Identify which cell holds the provided text, then report its (x, y) central coordinate. 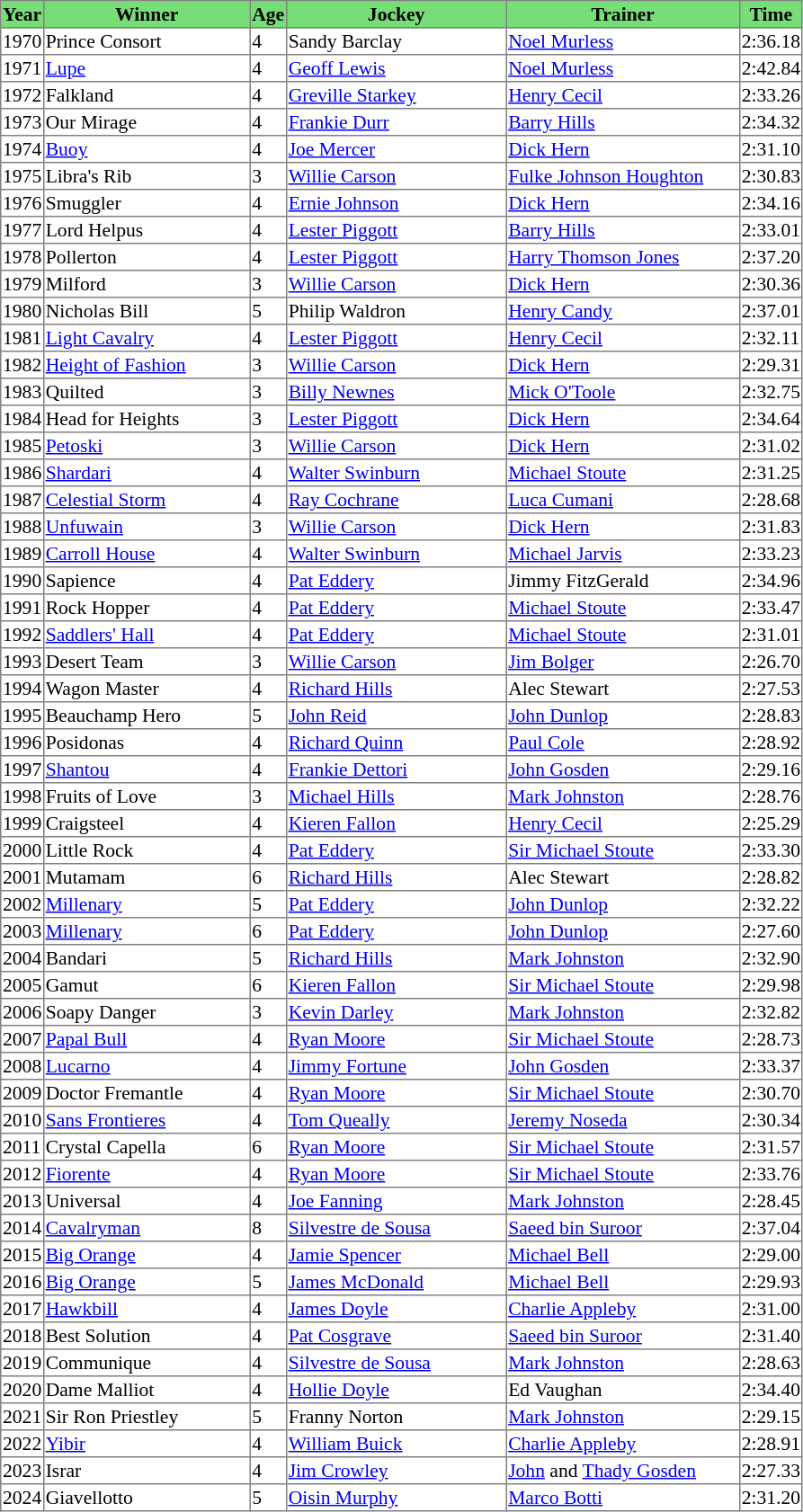
Wagon Master (147, 689)
2:34.64 (771, 419)
1974 (22, 149)
2:31.25 (771, 473)
2:32.75 (771, 392)
2:28.63 (771, 1363)
Age (268, 14)
2:42.84 (771, 68)
2:30.83 (771, 176)
1977 (22, 230)
1979 (22, 284)
1989 (22, 554)
2:32.90 (771, 958)
Jimmy Fortune (396, 1066)
2:27.53 (771, 689)
2012 (22, 1174)
Jimmy FitzGerald (623, 581)
1999 (22, 823)
2:34.16 (771, 203)
2008 (22, 1066)
1971 (22, 68)
Michael Jarvis (623, 554)
2:33.37 (771, 1066)
8 (268, 1228)
Communique (147, 1363)
Joe Mercer (396, 149)
2:33.26 (771, 95)
2021 (22, 1417)
Saddlers' Hall (147, 635)
2018 (22, 1336)
2:29.98 (771, 985)
Fiorente (147, 1174)
2002 (22, 904)
1998 (22, 796)
Winner (147, 14)
2:31.83 (771, 527)
1973 (22, 122)
2:31.01 (771, 635)
2020 (22, 1390)
Shardari (147, 473)
Billy Newnes (396, 392)
2016 (22, 1282)
Little Rock (147, 850)
2006 (22, 1012)
2:31.02 (771, 446)
Best Solution (147, 1336)
2:37.01 (771, 311)
Ray Cochrane (396, 500)
2:30.70 (771, 1093)
2011 (22, 1147)
Desert Team (147, 662)
Buoy (147, 149)
Sir Ron Priestley (147, 1417)
1988 (22, 527)
1987 (22, 500)
Fruits of Love (147, 796)
2:28.73 (771, 1039)
2:28.91 (771, 1444)
2:37.20 (771, 257)
Joe Fanning (396, 1201)
James Doyle (396, 1309)
Lord Helpus (147, 230)
2010 (22, 1120)
2:28.68 (771, 500)
Pat Cosgrave (396, 1336)
2:27.33 (771, 1471)
Frankie Durr (396, 122)
Milford (147, 284)
Celestial Storm (147, 500)
2:34.40 (771, 1390)
Hawkbill (147, 1309)
Harry Thomson Jones (623, 257)
2:36.18 (771, 41)
William Buick (396, 1444)
Light Cavalry (147, 338)
Geoff Lewis (396, 68)
1994 (22, 689)
2:28.82 (771, 877)
2:25.29 (771, 823)
2005 (22, 985)
2:29.31 (771, 365)
Papal Bull (147, 1039)
Oisin Murphy (396, 1498)
2022 (22, 1444)
Ed Vaughan (623, 1390)
2:28.92 (771, 743)
Carroll House (147, 554)
2:32.11 (771, 338)
1975 (22, 176)
Prince Consort (147, 41)
2009 (22, 1093)
Jim Crowley (396, 1471)
2014 (22, 1228)
Jeremy Noseda (623, 1120)
Fulke Johnson Houghton (623, 176)
2:33.23 (771, 554)
2:30.36 (771, 284)
James McDonald (396, 1282)
Jim Bolger (623, 662)
2:31.40 (771, 1336)
2:29.16 (771, 769)
1996 (22, 743)
1981 (22, 338)
1995 (22, 716)
Franny Norton (396, 1417)
Yibir (147, 1444)
Tom Queally (396, 1120)
1976 (22, 203)
Trainer (623, 14)
Falkland (147, 95)
Lucarno (147, 1066)
1990 (22, 581)
Jamie Spencer (396, 1255)
Our Mirage (147, 122)
Petoski (147, 446)
2:34.96 (771, 581)
Greville Starkey (396, 95)
2017 (22, 1309)
Shantou (147, 769)
Paul Cole (623, 743)
2:28.76 (771, 796)
Luca Cumani (623, 500)
2000 (22, 850)
Doctor Fremantle (147, 1093)
2:28.45 (771, 1201)
Quilted (147, 392)
2:28.83 (771, 716)
1984 (22, 419)
2015 (22, 1255)
1970 (22, 41)
2:29.93 (771, 1282)
Mutamam (147, 877)
Ernie Johnson (396, 203)
Time (771, 14)
2024 (22, 1498)
2:26.70 (771, 662)
1978 (22, 257)
Height of Fashion (147, 365)
2:33.47 (771, 608)
1983 (22, 392)
2007 (22, 1039)
1986 (22, 473)
Smuggler (147, 203)
Jockey (396, 14)
1982 (22, 365)
Cavalryman (147, 1228)
Posidonas (147, 743)
1993 (22, 662)
1972 (22, 95)
2:31.57 (771, 1147)
John Reid (396, 716)
2003 (22, 931)
John and Thady Gosden (623, 1471)
1997 (22, 769)
Henry Candy (623, 311)
2:33.01 (771, 230)
Bandari (147, 958)
2:34.32 (771, 122)
Head for Heights (147, 419)
Lupe (147, 68)
2:31.00 (771, 1309)
1980 (22, 311)
2:29.00 (771, 1255)
Pollerton (147, 257)
2:37.04 (771, 1228)
Beauchamp Hero (147, 716)
Sandy Barclay (396, 41)
Giavellotto (147, 1498)
Frankie Dettori (396, 769)
2:32.82 (771, 1012)
Universal (147, 1201)
Israr (147, 1471)
Kevin Darley (396, 1012)
Philip Waldron (396, 311)
Sapience (147, 581)
Nicholas Bill (147, 311)
Rock Hopper (147, 608)
Michael Hills (396, 796)
2:29.15 (771, 1417)
1985 (22, 446)
2023 (22, 1471)
Craigsteel (147, 823)
Soapy Danger (147, 1012)
2019 (22, 1363)
Sans Frontieres (147, 1120)
Unfuwain (147, 527)
Libra's Rib (147, 176)
Year (22, 14)
Richard Quinn (396, 743)
2:31.20 (771, 1498)
Marco Botti (623, 1498)
2:33.76 (771, 1174)
1991 (22, 608)
1992 (22, 635)
Crystal Capella (147, 1147)
2:32.22 (771, 904)
Mick O'Toole (623, 392)
Dame Malliot (147, 1390)
2:31.10 (771, 149)
2001 (22, 877)
2:33.30 (771, 850)
2004 (22, 958)
2:30.34 (771, 1120)
2:27.60 (771, 931)
Hollie Doyle (396, 1390)
Gamut (147, 985)
2013 (22, 1201)
